Return (x, y) of the center of cell containing provided text 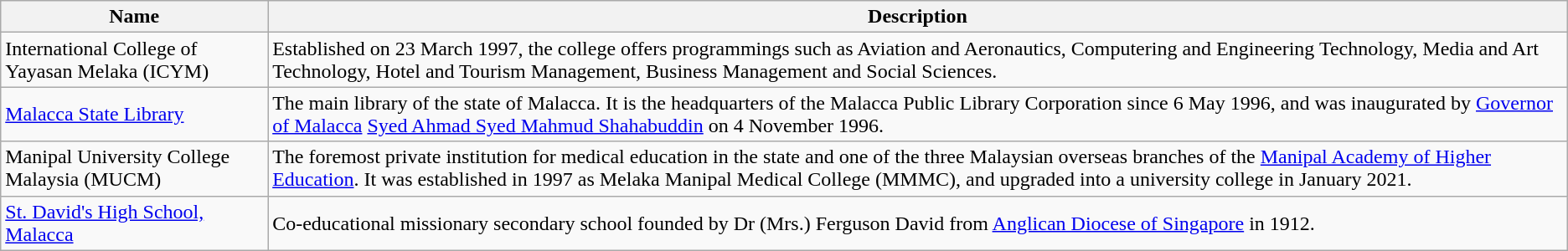
Malacca State Library (134, 114)
St. David's High School, Malacca (134, 223)
Manipal University College Malaysia (MUCM) (134, 169)
Co-educational missionary secondary school founded by Dr (Mrs.) Ferguson David from Anglican Diocese of Singapore in 1912. (918, 223)
International College of Yayasan Melaka (ICYM) (134, 60)
Description (918, 17)
Name (134, 17)
